Identify which cell holds the provided text, then report its (X, Y) central coordinate. 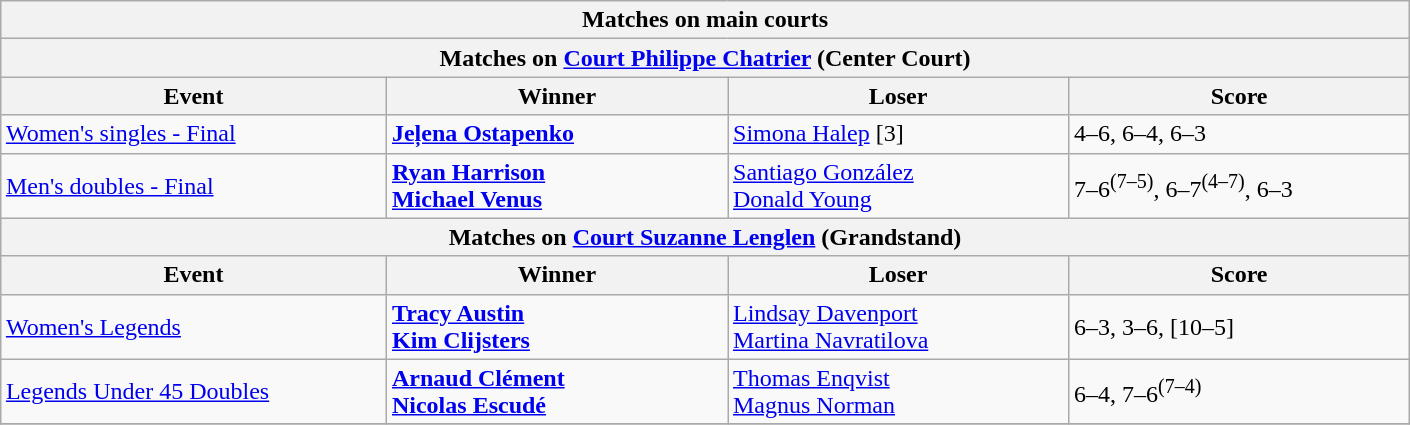
Lindsay Davenport Martina Navratilova (898, 326)
Legends Under 45 Doubles (193, 392)
6–4, 7–6(7–4) (1240, 392)
Santiago González Donald Young (898, 186)
Women's Legends (193, 326)
Jeļena Ostapenko (556, 134)
Matches on main courts (704, 20)
Simona Halep [3] (898, 134)
7–6(7–5), 6–7(4–7), 6–3 (1240, 186)
Women's singles - Final (193, 134)
6–3, 3–6, [10–5] (1240, 326)
Arnaud Clément Nicolas Escudé (556, 392)
4–6, 6–4, 6–3 (1240, 134)
Men's doubles - Final (193, 186)
Matches on Court Suzanne Lenglen (Grandstand) (704, 237)
Thomas Enqvist Magnus Norman (898, 392)
Matches on Court Philippe Chatrier (Center Court) (704, 58)
Ryan Harrison Michael Venus (556, 186)
Tracy Austin Kim Clijsters (556, 326)
